Provide the (x, y) coordinate of the cell's center where the given text is located.  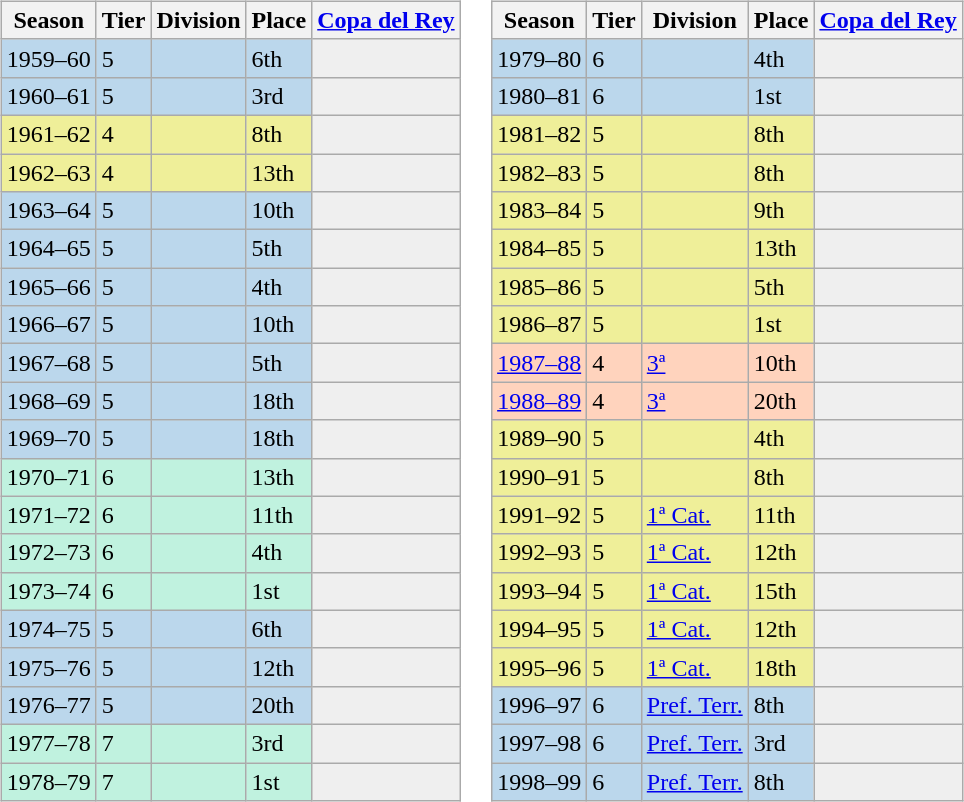
1982–83 (540, 173)
1981–82 (540, 134)
1988–89 (540, 401)
1994–95 (540, 629)
1985–86 (540, 287)
1998–99 (540, 781)
9th (781, 211)
1967–68 (48, 363)
1987–88 (540, 363)
1962–63 (48, 173)
1991–92 (540, 515)
1959–60 (48, 58)
1978–79 (48, 781)
15th (781, 591)
1993–94 (540, 591)
1990–91 (540, 477)
1973–74 (48, 591)
1979–80 (540, 58)
1968–69 (48, 401)
1989–90 (540, 439)
1975–76 (48, 667)
1986–87 (540, 325)
1972–73 (48, 553)
1992–93 (540, 553)
1983–84 (540, 211)
1966–67 (48, 325)
1961–62 (48, 134)
1969–70 (48, 439)
1996–97 (540, 705)
1974–75 (48, 629)
1971–72 (48, 515)
1970–71 (48, 477)
1977–78 (48, 743)
1964–65 (48, 249)
1976–77 (48, 705)
1995–96 (540, 667)
1984–85 (540, 249)
1963–64 (48, 211)
1965–66 (48, 287)
1980–81 (540, 96)
1997–98 (540, 743)
1960–61 (48, 96)
